Extract the (x, y) coordinate from the center of the cell holding the provided text.  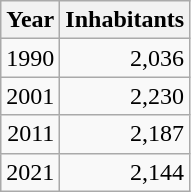
2011 (30, 134)
2,144 (125, 172)
2021 (30, 172)
1990 (30, 58)
2,036 (125, 58)
2001 (30, 96)
Inhabitants (125, 20)
Year (30, 20)
2,187 (125, 134)
2,230 (125, 96)
